Locate the cell with the specified text and output its [X, Y] center coordinate. 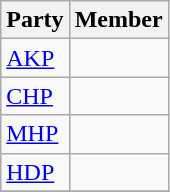
MHP [35, 134]
AKP [35, 58]
Party [35, 20]
CHP [35, 96]
Member [118, 20]
HDP [35, 172]
